Find where the given text appears and provide that cell's center as [x, y] coordinate. 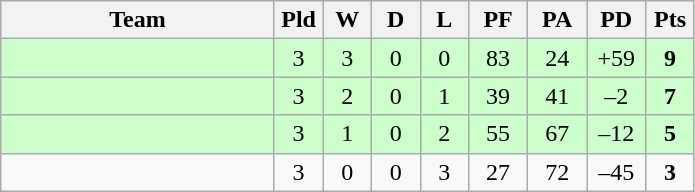
PA [558, 20]
Pts [670, 20]
83 [498, 58]
5 [670, 134]
7 [670, 96]
–45 [616, 172]
9 [670, 58]
–2 [616, 96]
PD [616, 20]
L [444, 20]
Team [138, 20]
24 [558, 58]
PF [498, 20]
67 [558, 134]
Pld [298, 20]
55 [498, 134]
39 [498, 96]
W [348, 20]
27 [498, 172]
72 [558, 172]
D [396, 20]
+59 [616, 58]
–12 [616, 134]
41 [558, 96]
